Find where the given text appears and provide that cell's center as (X, Y) coordinate. 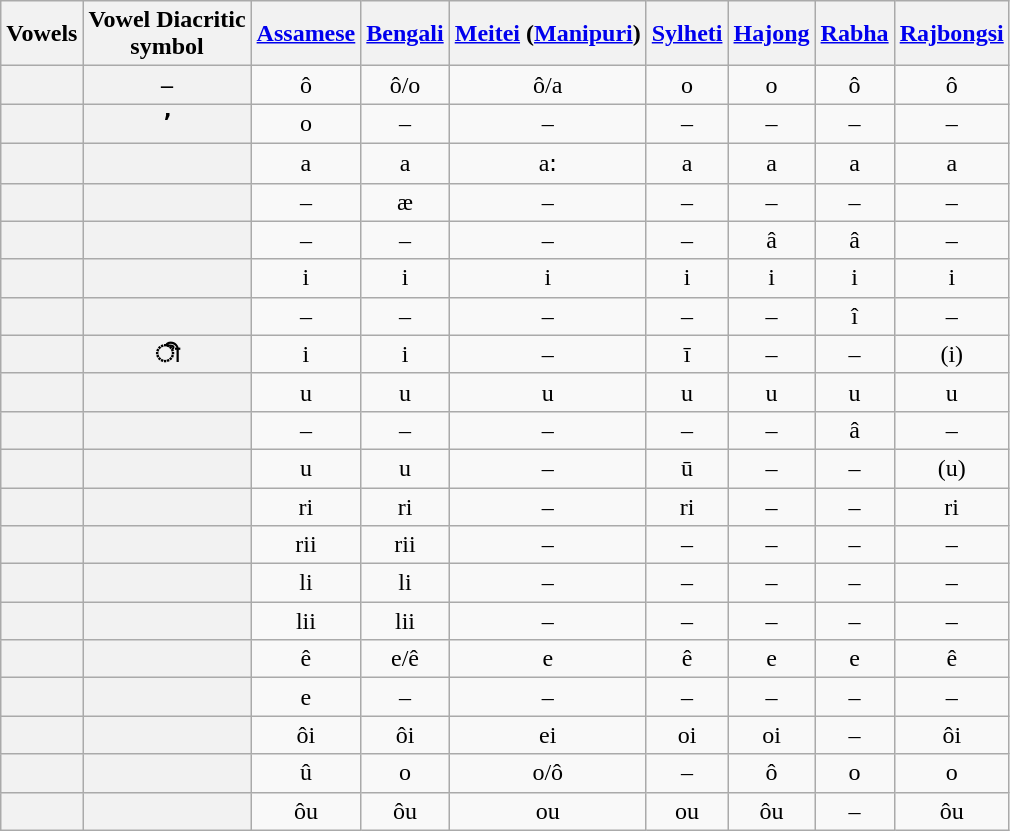
ū (687, 468)
Rajbongsi (952, 34)
Meitei (Manipuri) (548, 34)
Vowel Diacritic symbol (167, 34)
ô/o (405, 85)
æ (405, 202)
î (854, 316)
Rabha (854, 34)
Hajong (772, 34)
Assamese (306, 34)
o/ô (548, 773)
(u) (952, 468)
Vowels (42, 34)
(i) (952, 354)
ী (167, 354)
Sylheti (687, 34)
e/ê (405, 659)
ô/a (548, 85)
ʼ (167, 124)
ī (687, 354)
ei (548, 735)
Bengali (405, 34)
a꞉ (548, 163)
û (306, 773)
